Find where the given text appears and provide that cell's center as [x, y] coordinate. 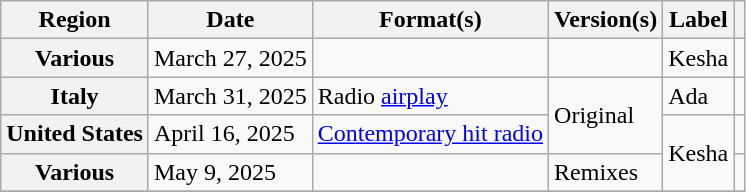
April 16, 2025 [230, 134]
March 31, 2025 [230, 96]
Version(s) [606, 20]
Format(s) [430, 20]
United States [75, 134]
Contemporary hit radio [430, 134]
Date [230, 20]
Region [75, 20]
Remixes [606, 172]
Ada [698, 96]
Italy [75, 96]
Radio airplay [430, 96]
March 27, 2025 [230, 58]
May 9, 2025 [230, 172]
Original [606, 115]
Label [698, 20]
